Identify which cell holds the provided text, then report its [X, Y] central coordinate. 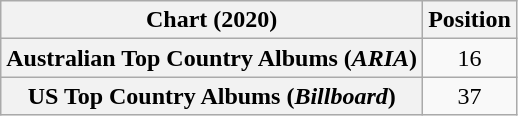
16 [470, 58]
37 [470, 96]
Australian Top Country Albums (ARIA) [212, 58]
Chart (2020) [212, 20]
Position [470, 20]
US Top Country Albums (Billboard) [212, 96]
